Search for the cell housing the specified text and yield its [X, Y] center coordinate. 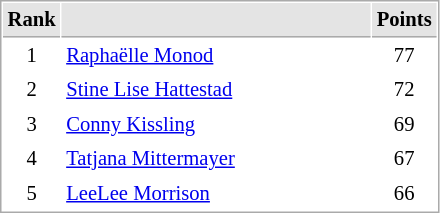
77 [404, 56]
66 [404, 194]
Conny Kissling [216, 124]
67 [404, 158]
LeeLee Morrison [216, 194]
72 [404, 90]
1 [32, 56]
69 [404, 124]
Points [404, 20]
Stine Lise Hattestad [216, 90]
Raphaëlle Monod [216, 56]
3 [32, 124]
Rank [32, 20]
Tatjana Mittermayer [216, 158]
2 [32, 90]
5 [32, 194]
4 [32, 158]
